From the cell containing the given text, extract its center point as (X, Y) coordinate. 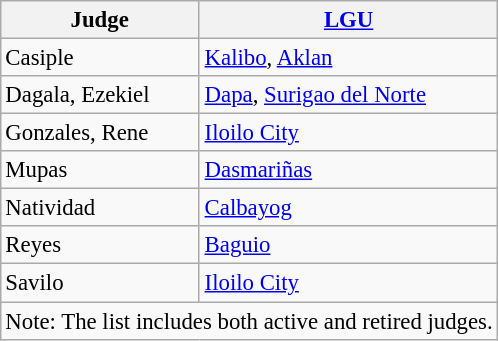
Dasmariñas (348, 170)
Mupas (100, 170)
Judge (100, 20)
Gonzales, Rene (100, 133)
Kalibo, Aklan (348, 58)
Reyes (100, 245)
Savilo (100, 283)
Baguio (348, 245)
Calbayog (348, 208)
Casiple (100, 58)
LGU (348, 20)
Note: The list includes both active and retired judges. (249, 321)
Dapa, Surigao del Norte (348, 95)
Dagala, Ezekiel (100, 95)
Natividad (100, 208)
